Return the [X, Y] coordinate for the center point of the cell that contains the specified text.  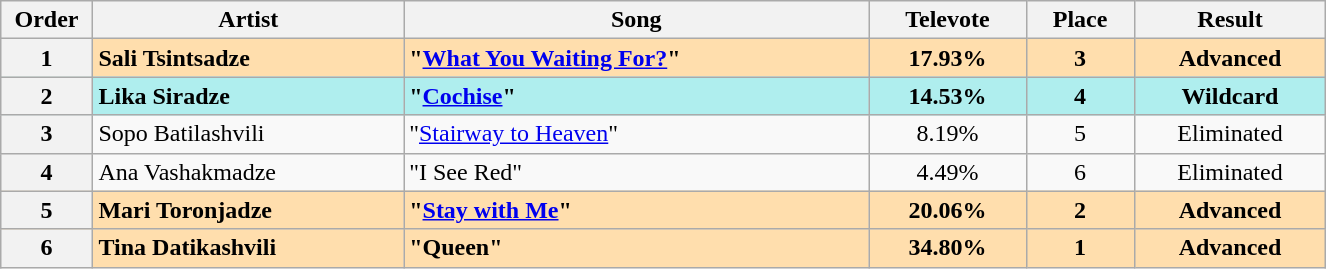
"What You Waiting For?" [636, 58]
"Cochise" [636, 96]
Song [636, 20]
4.49% [948, 172]
Place [1080, 20]
"Queen" [636, 248]
Wildcard [1230, 96]
14.53% [948, 96]
Tina Datikashvili [248, 248]
8.19% [948, 134]
17.93% [948, 58]
Order [46, 20]
"Stairway to Heaven" [636, 134]
Ana Vashakmadze [248, 172]
"I See Red" [636, 172]
Mari Toronjadze [248, 210]
34.80% [948, 248]
Lika Siradze [248, 96]
"Stay with Me" [636, 210]
Televote [948, 20]
Artist [248, 20]
Sali Tsintsadze [248, 58]
20.06% [948, 210]
Result [1230, 20]
Sopo Batilashvili [248, 134]
